From the cell containing the given text, extract its center point as (x, y) coordinate. 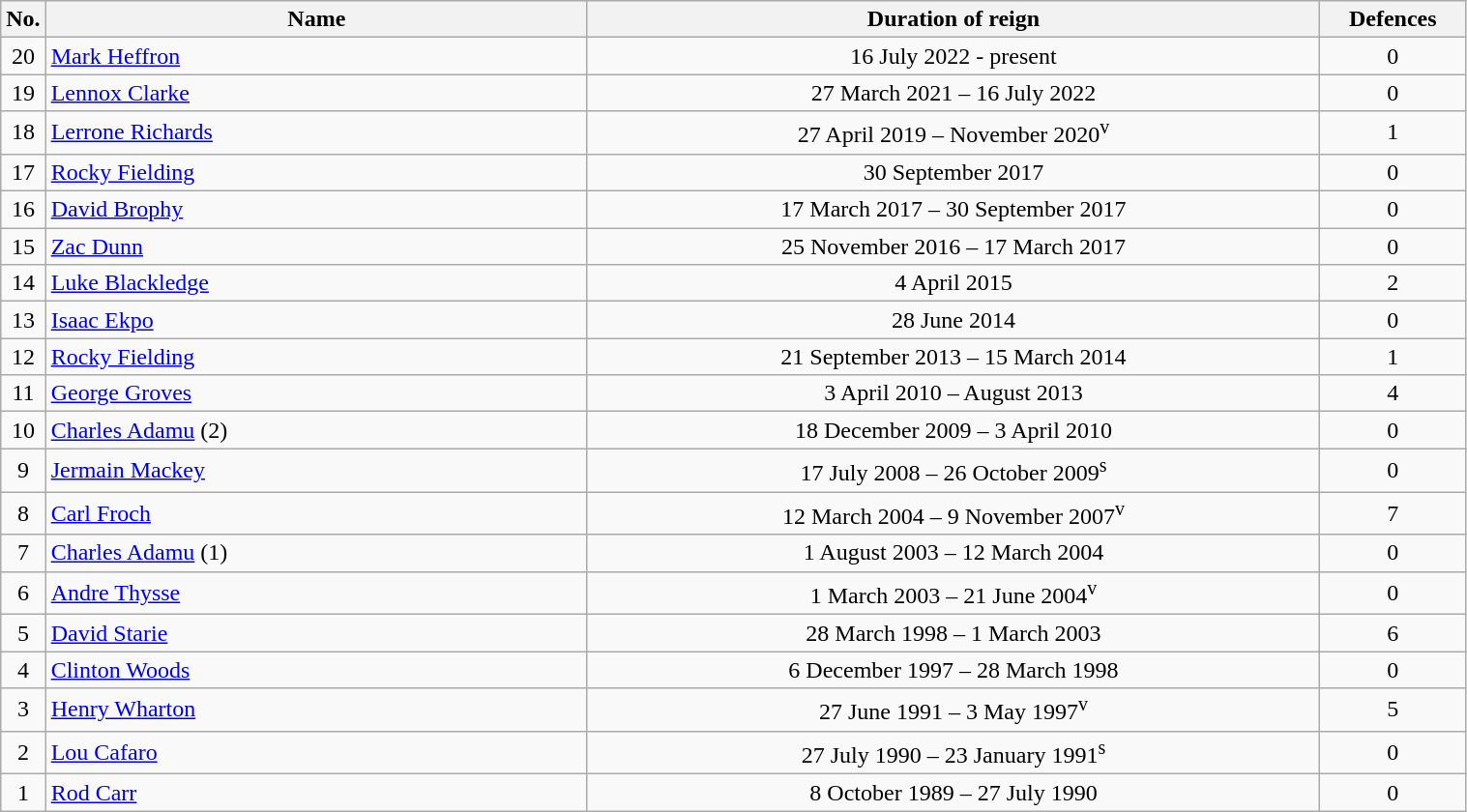
3 April 2010 – August 2013 (954, 393)
1 August 2003 – 12 March 2004 (954, 553)
28 March 1998 – 1 March 2003 (954, 633)
19 (23, 93)
10 (23, 430)
20 (23, 56)
17 July 2008 – 26 October 2009s (954, 470)
30 September 2017 (954, 172)
David Starie (316, 633)
16 July 2022 - present (954, 56)
17 March 2017 – 30 September 2017 (954, 210)
Lerrone Richards (316, 133)
Carl Froch (316, 514)
Andre Thysse (316, 594)
Isaac Ekpo (316, 320)
Rod Carr (316, 793)
28 June 2014 (954, 320)
27 July 1990 – 23 January 1991s (954, 752)
17 (23, 172)
1 March 2003 – 21 June 2004v (954, 594)
Charles Adamu (2) (316, 430)
Jermain Mackey (316, 470)
3 (23, 710)
27 March 2021 – 16 July 2022 (954, 93)
16 (23, 210)
Lou Cafaro (316, 752)
25 November 2016 – 17 March 2017 (954, 246)
13 (23, 320)
12 March 2004 – 9 November 2007v (954, 514)
12 (23, 357)
Clinton Woods (316, 670)
Luke Blackledge (316, 283)
David Brophy (316, 210)
Lennox Clarke (316, 93)
18 (23, 133)
15 (23, 246)
Charles Adamu (1) (316, 553)
Mark Heffron (316, 56)
11 (23, 393)
9 (23, 470)
27 April 2019 – November 2020v (954, 133)
18 December 2009 – 3 April 2010 (954, 430)
6 December 1997 – 28 March 1998 (954, 670)
8 (23, 514)
8 October 1989 – 27 July 1990 (954, 793)
No. (23, 19)
Zac Dunn (316, 246)
21 September 2013 – 15 March 2014 (954, 357)
14 (23, 283)
George Groves (316, 393)
Duration of reign (954, 19)
4 April 2015 (954, 283)
Defences (1394, 19)
Henry Wharton (316, 710)
Name (316, 19)
27 June 1991 – 3 May 1997v (954, 710)
